Return the [x, y] coordinate for the center point of the cell that contains the specified text.  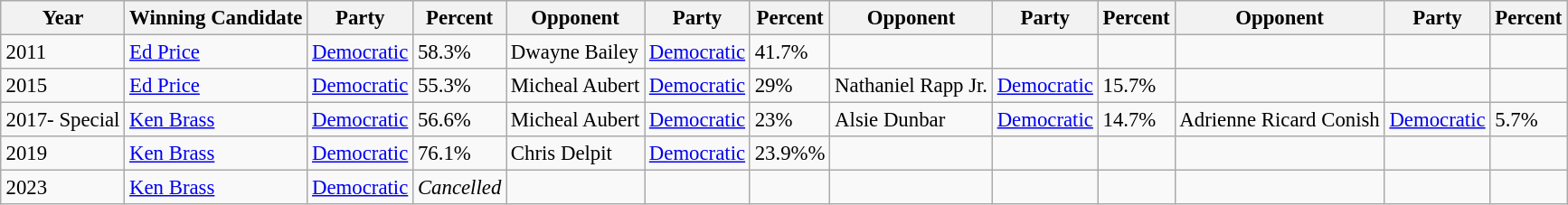
15.7% [1136, 86]
2015 [62, 86]
56.6% [459, 120]
76.1% [459, 154]
Year [62, 18]
Cancelled [459, 188]
Alsie Dunbar [912, 120]
23.9%% [789, 154]
55.3% [459, 86]
Adrienne Ricard Conish [1280, 120]
2023 [62, 188]
2017- Special [62, 120]
2019 [62, 154]
23% [789, 120]
2011 [62, 51]
Nathaniel Rapp Jr. [912, 86]
Winning Candidate [216, 18]
14.7% [1136, 120]
5.7% [1528, 120]
41.7% [789, 51]
29% [789, 86]
Chris Delpit [575, 154]
58.3% [459, 51]
Dwayne Bailey [575, 51]
